Extract the (X, Y) coordinate from the center of the cell holding the provided text.  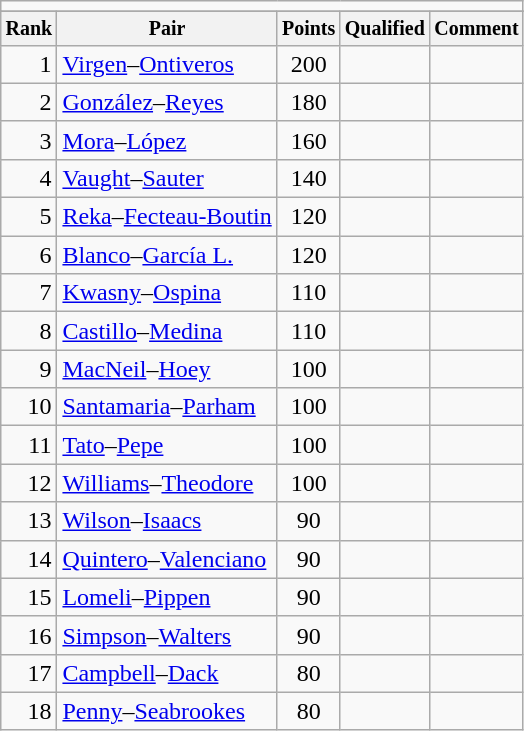
Blanco–García L. (167, 255)
Mora–López (167, 140)
Santamaria–Parham (167, 407)
Points (308, 28)
González–Reyes (167, 102)
17 (29, 673)
Campbell–Dack (167, 673)
Qualified (384, 28)
Penny–Seabrookes (167, 711)
Tato–Pepe (167, 445)
18 (29, 711)
MacNeil–Hoey (167, 369)
Vaught–Sauter (167, 178)
Comment (476, 28)
5 (29, 217)
Williams–Theodore (167, 483)
13 (29, 521)
15 (29, 597)
Virgen–Ontiveros (167, 64)
10 (29, 407)
9 (29, 369)
Pair (167, 28)
200 (308, 64)
Castillo–Medina (167, 331)
4 (29, 178)
Lomeli–Pippen (167, 597)
3 (29, 140)
Rank (29, 28)
160 (308, 140)
11 (29, 445)
180 (308, 102)
16 (29, 635)
Wilson–Isaacs (167, 521)
8 (29, 331)
14 (29, 559)
Quintero–Valenciano (167, 559)
7 (29, 293)
1 (29, 64)
12 (29, 483)
6 (29, 255)
Simpson–Walters (167, 635)
2 (29, 102)
Reka–Fecteau-Boutin (167, 217)
Kwasny–Ospina (167, 293)
140 (308, 178)
